From the cell containing the given text, extract its center point as [X, Y] coordinate. 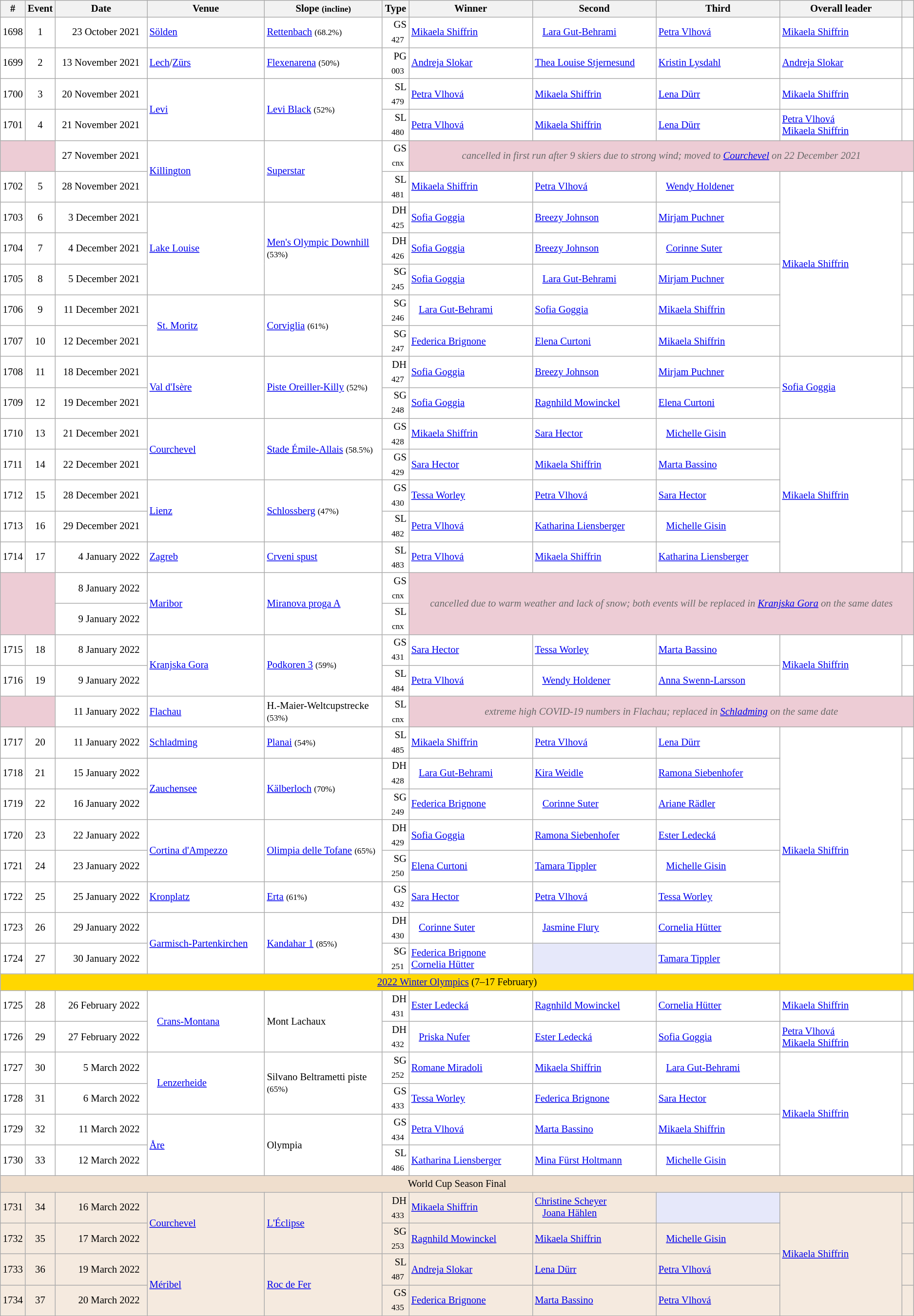
1709 [13, 402]
28 [40, 1006]
1724 [13, 959]
Federica Brignone Cornelia Hütter [471, 959]
World Cup Season Final [457, 1184]
1708 [13, 371]
9 [40, 310]
1715 [13, 650]
extreme high COVID-19 numbers in Flachau; replaced in Schladming on the same date [661, 711]
1702 [13, 186]
Thea Louise Stjernesund [594, 63]
Overall leader [841, 8]
1720 [13, 835]
GS 429 [396, 465]
1726 [13, 1037]
DH 429 [396, 835]
23 January 2022 [101, 865]
10 [40, 341]
27 [40, 959]
27 February 2022 [101, 1037]
17 [40, 557]
26 [40, 928]
13 November 2021 [101, 63]
1727 [13, 1067]
1707 [13, 341]
SG 251 [396, 959]
GS 430 [396, 495]
1711 [13, 465]
Crans-Montana [206, 1021]
Flexenarena (50%) [324, 63]
L'Éclipse [324, 1223]
Event [40, 8]
21 November 2021 [101, 125]
DH 433 [396, 1207]
SL 483 [396, 557]
GS 435 [396, 1300]
Lech/Zürs [206, 63]
DH 426 [396, 248]
GS 428 [396, 434]
33 [40, 1161]
1704 [13, 248]
H.-Maier-Weltcupstrecke (53%) [324, 711]
21 December 2021 [101, 434]
2 [40, 63]
19 [40, 680]
1706 [13, 310]
24 [40, 865]
Miranova proga A [324, 603]
Kranjska Gora [206, 666]
12 March 2022 [101, 1161]
Silvano Beltrametti piste (65%) [324, 1083]
12 December 2021 [101, 341]
37 [40, 1300]
SG 250 [396, 865]
1710 [13, 434]
1728 [13, 1098]
Third [718, 8]
Kandahar 1 (85%) [324, 943]
32 [40, 1129]
Corviglia (61%) [324, 325]
Rettenbach (68.2%) [324, 32]
1713 [13, 526]
22 [40, 804]
34 [40, 1207]
Kira Weidle [594, 773]
1718 [13, 773]
Kristin Lysdahl [718, 63]
1 [40, 32]
Date [101, 8]
4 [40, 125]
GS 431 [396, 650]
Podkoren 3 (59%) [324, 666]
Roc de Fer [324, 1284]
DH 430 [396, 928]
DH 431 [396, 1006]
8 [40, 279]
1732 [13, 1239]
Zauchensee [206, 788]
2022 Winter Olympics (7–17 February) [457, 982]
13 [40, 434]
Killington [206, 172]
Mont Lachaux [324, 1021]
30 January 2022 [101, 959]
7 [40, 248]
19 December 2021 [101, 402]
Lienz [206, 511]
Anna Swenn-Larsson [718, 680]
23 October 2021 [101, 32]
1717 [13, 743]
1700 [13, 94]
25 [40, 896]
SL 482 [396, 526]
SL 487 [396, 1269]
11 December 2021 [101, 310]
1734 [13, 1300]
1723 [13, 928]
SG 253 [396, 1239]
Sölden [206, 32]
12 [40, 402]
5 December 2021 [101, 279]
1725 [13, 1006]
GS 433 [396, 1098]
SL 481 [396, 186]
15 [40, 495]
18 [40, 650]
6 March 2022 [101, 1098]
Piste Oreiller-Killy (52%) [324, 387]
5 March 2022 [101, 1067]
Venue [206, 8]
20 [40, 743]
DH 425 [396, 217]
Val d'Isère [206, 387]
1705 [13, 279]
15 January 2022 [101, 773]
Men's Olympic Downhill (53%) [324, 248]
SL 486 [396, 1161]
GS 432 [396, 896]
Levi [206, 109]
5 [40, 186]
SG 245 [396, 279]
28 December 2021 [101, 495]
29 December 2021 [101, 526]
27 November 2021 [101, 156]
35 [40, 1239]
1733 [13, 1269]
Second [594, 8]
1719 [13, 804]
11 March 2022 [101, 1129]
Kronplatz [206, 896]
Romane Miradoli [471, 1067]
22 January 2022 [101, 835]
30 [40, 1067]
Winner [471, 8]
1722 [13, 896]
16 March 2022 [101, 1207]
SG 248 [396, 402]
18 December 2021 [101, 371]
PG 003 [396, 63]
17 March 2022 [101, 1239]
DH 428 [396, 773]
Olympia [324, 1145]
Maribor [206, 603]
Kälberloch (70%) [324, 788]
Garmisch-Partenkirchen [206, 943]
Zagreb [206, 557]
DH 427 [396, 371]
Type [396, 8]
1698 [13, 32]
4 January 2022 [101, 557]
28 November 2021 [101, 186]
Ariane Rädler [718, 804]
19 March 2022 [101, 1269]
SG 249 [396, 804]
SL 480 [396, 125]
16 January 2022 [101, 804]
Olimpia delle Tofane (65%) [324, 851]
1730 [13, 1161]
29 [40, 1037]
SL 479 [396, 94]
1703 [13, 217]
20 November 2021 [101, 94]
cancelled in first run after 9 skiers due to strong wind; moved to Courchevel on 22 December 2021 [661, 156]
Planai (54%) [324, 743]
SL 484 [396, 680]
21 [40, 773]
Levi Black (52%) [324, 109]
1721 [13, 865]
1716 [13, 680]
1699 [13, 63]
# [13, 8]
Stade Émile-Allais (58.5%) [324, 449]
1714 [13, 557]
Mina Fürst Holtmann [594, 1161]
Lenzerheide [206, 1083]
25 January 2022 [101, 896]
16 [40, 526]
31 [40, 1098]
cancelled due to warm weather and lack of snow; both events will be replaced in Kranjska Gora on the same dates [661, 603]
14 [40, 465]
Méribel [206, 1284]
23 [40, 835]
1701 [13, 125]
Superstar [324, 172]
Crveni spust [324, 557]
GS 427 [396, 32]
22 December 2021 [101, 465]
Priska Nufer [471, 1037]
4 December 2021 [101, 248]
Åre [206, 1145]
SG 247 [396, 341]
20 March 2022 [101, 1300]
Lake Louise [206, 248]
36 [40, 1269]
26 February 2022 [101, 1006]
Flachau [206, 711]
Erta (61%) [324, 896]
Schlossberg (47%) [324, 511]
1729 [13, 1129]
3 [40, 94]
Slope (incline) [324, 8]
St. Moritz [206, 325]
SL 485 [396, 743]
Jasmine Flury [594, 928]
Cortina d'Ampezzo [206, 851]
6 [40, 217]
1712 [13, 495]
GS 434 [396, 1129]
3 December 2021 [101, 217]
DH 432 [396, 1037]
Christine Scheyer Joana Hählen [594, 1207]
Schladming [206, 743]
SG 246 [396, 310]
11 [40, 371]
29 January 2022 [101, 928]
SG 252 [396, 1067]
1731 [13, 1207]
